Output the (X, Y) coordinate of the center of the cell containing the given text.  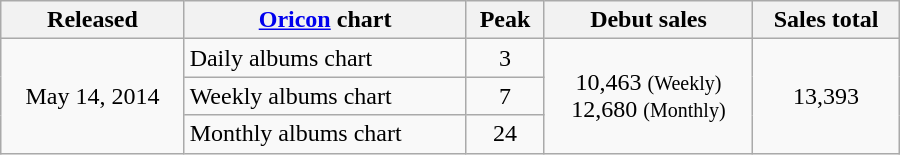
10,463 (Weekly)12,680 (Monthly) (648, 96)
Debut sales (648, 20)
13,393 (826, 96)
Sales total (826, 20)
Peak (505, 20)
7 (505, 96)
Monthly albums chart (325, 134)
Oricon chart (325, 20)
Weekly albums chart (325, 96)
3 (505, 58)
May 14, 2014 (92, 96)
24 (505, 134)
Released (92, 20)
Daily albums chart (325, 58)
